Search for the cell housing the specified text and yield its [X, Y] center coordinate. 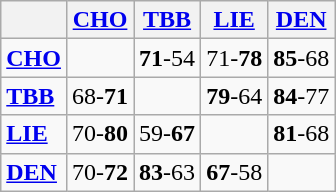
71-54 [168, 58]
70-72 [100, 172]
70-80 [100, 134]
71-78 [234, 58]
59-67 [168, 134]
81-68 [302, 134]
84-77 [302, 96]
79-64 [234, 96]
67-58 [234, 172]
68-71 [100, 96]
83-63 [168, 172]
85-68 [302, 58]
